Determine the [X, Y] coordinate at the center of the cell enclosing the given text.  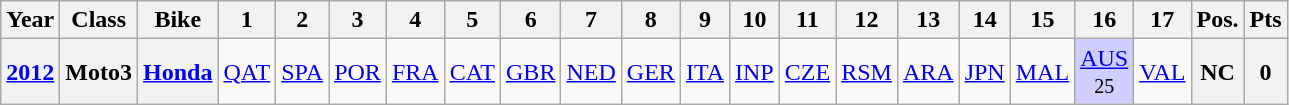
2012 [30, 72]
VAL [1162, 72]
CAT [472, 72]
NED [591, 72]
14 [984, 20]
Year [30, 20]
QAT [247, 72]
ARA [928, 72]
17 [1162, 20]
16 [1104, 20]
7 [591, 20]
FRA [415, 72]
POR [358, 72]
8 [650, 20]
Moto3 [99, 72]
11 [807, 20]
0 [1266, 72]
4 [415, 20]
GBR [531, 72]
Bike [178, 20]
5 [472, 20]
SPA [302, 72]
Class [99, 20]
ITA [704, 72]
AUS25 [1104, 72]
Honda [178, 72]
Pos. [1218, 20]
CZE [807, 72]
INP [755, 72]
9 [704, 20]
GER [650, 72]
NC [1218, 72]
10 [755, 20]
12 [867, 20]
RSM [867, 72]
Pts [1266, 20]
2 [302, 20]
15 [1042, 20]
MAL [1042, 72]
JPN [984, 72]
3 [358, 20]
6 [531, 20]
13 [928, 20]
1 [247, 20]
